Output the [X, Y] coordinate of the center of the cell containing the given text.  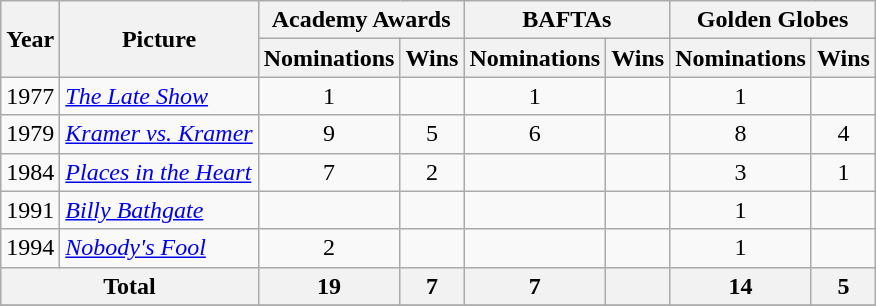
Kramer vs. Kramer [159, 134]
6 [535, 134]
Year [30, 39]
14 [741, 286]
Places in the Heart [159, 172]
Golden Globes [773, 20]
9 [329, 134]
BAFTAs [567, 20]
The Late Show [159, 96]
Billy Bathgate [159, 210]
19 [329, 286]
1979 [30, 134]
1977 [30, 96]
Nobody's Fool [159, 248]
Total [130, 286]
Academy Awards [361, 20]
4 [843, 134]
1994 [30, 248]
8 [741, 134]
3 [741, 172]
1984 [30, 172]
1991 [30, 210]
Picture [159, 39]
